For the text-containing cell, return its midpoint in [x, y] coordinate format. 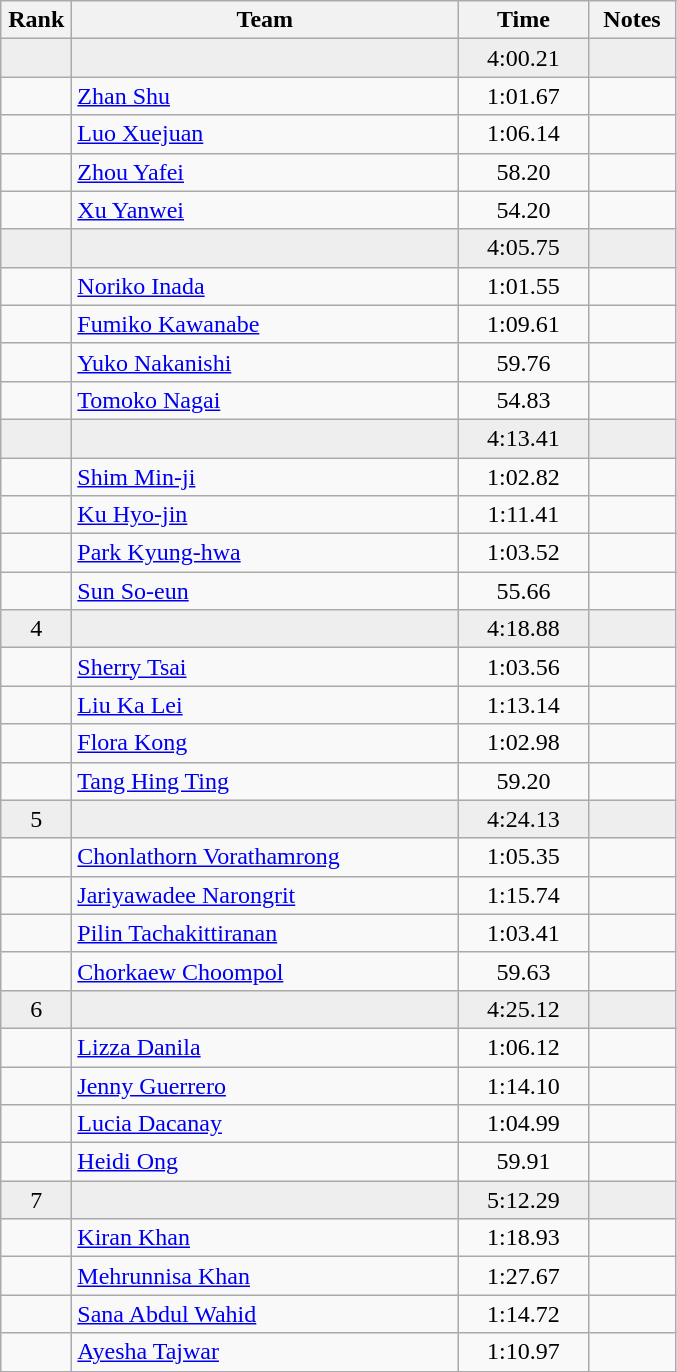
Noriko Inada [265, 286]
Park Kyung-hwa [265, 553]
4:18.88 [524, 629]
1:15.74 [524, 895]
Team [265, 20]
Jariyawadee Narongrit [265, 895]
Sherry Tsai [265, 667]
1:14.72 [524, 1314]
1:18.93 [524, 1238]
Pilin Tachakittiranan [265, 933]
58.20 [524, 172]
Time [524, 20]
4:25.12 [524, 1009]
Lucia Dacanay [265, 1124]
1:06.12 [524, 1047]
Shim Min-ji [265, 477]
Ku Hyo-jin [265, 515]
1:27.67 [524, 1276]
4:24.13 [524, 819]
Tang Hing Ting [265, 781]
1:01.67 [524, 96]
Chonlathorn Vorathamrong [265, 857]
Kiran Khan [265, 1238]
Tomoko Nagai [265, 400]
1:05.35 [524, 857]
4:13.41 [524, 438]
Sana Abdul Wahid [265, 1314]
4:05.75 [524, 248]
1:02.98 [524, 743]
1:01.55 [524, 286]
1:03.41 [524, 933]
59.91 [524, 1162]
Jenny Guerrero [265, 1085]
Sun So-eun [265, 591]
Mehrunnisa Khan [265, 1276]
Lizza Danila [265, 1047]
6 [36, 1009]
Heidi Ong [265, 1162]
1:03.52 [524, 553]
59.63 [524, 971]
Flora Kong [265, 743]
Xu Yanwei [265, 210]
54.83 [524, 400]
Ayesha Tajwar [265, 1352]
Liu Ka Lei [265, 705]
Fumiko Kawanabe [265, 324]
1:14.10 [524, 1085]
59.20 [524, 781]
4:00.21 [524, 58]
5 [36, 819]
1:04.99 [524, 1124]
Zhan Shu [265, 96]
Yuko Nakanishi [265, 362]
1:06.14 [524, 134]
Notes [632, 20]
55.66 [524, 591]
1:02.82 [524, 477]
54.20 [524, 210]
Zhou Yafei [265, 172]
Luo Xuejuan [265, 134]
1:10.97 [524, 1352]
1:13.14 [524, 705]
Rank [36, 20]
59.76 [524, 362]
5:12.29 [524, 1200]
1:09.61 [524, 324]
7 [36, 1200]
1:11.41 [524, 515]
4 [36, 629]
1:03.56 [524, 667]
Chorkaew Choompol [265, 971]
